Scan for the cell matching the given text and deliver its [x, y] coordinate at center. 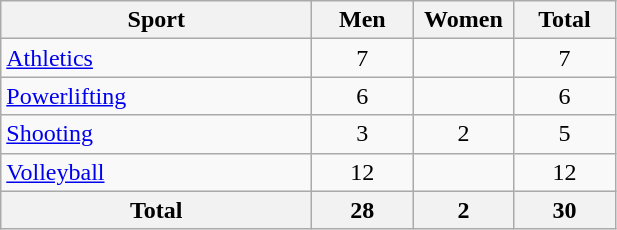
30 [564, 210]
5 [564, 134]
Men [362, 20]
Athletics [156, 58]
28 [362, 210]
Shooting [156, 134]
Powerlifting [156, 96]
Sport [156, 20]
3 [362, 134]
Volleyball [156, 172]
Women [464, 20]
